Provide the (X, Y) coordinate of the cell's center where the given text is located.  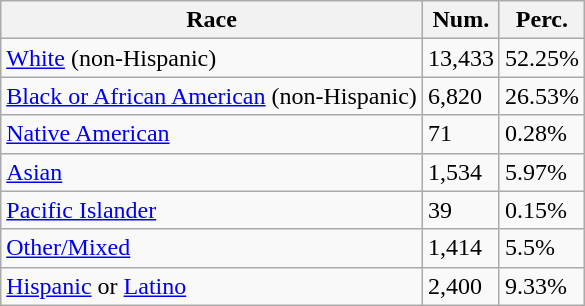
Perc. (542, 20)
13,433 (460, 58)
1,534 (460, 172)
9.33% (542, 286)
Asian (212, 172)
Other/Mixed (212, 248)
5.5% (542, 248)
Native American (212, 134)
26.53% (542, 96)
6,820 (460, 96)
0.28% (542, 134)
Black or African American (non-Hispanic) (212, 96)
52.25% (542, 58)
1,414 (460, 248)
White (non-Hispanic) (212, 58)
39 (460, 210)
Race (212, 20)
2,400 (460, 286)
Pacific Islander (212, 210)
Hispanic or Latino (212, 286)
0.15% (542, 210)
Num. (460, 20)
5.97% (542, 172)
71 (460, 134)
